Extract the [X, Y] coordinate from the center of the cell holding the provided text.  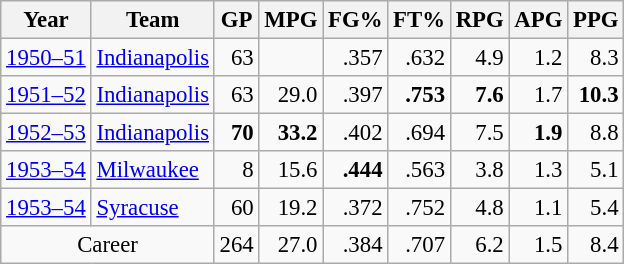
1951–52 [46, 95]
33.2 [291, 133]
Year [46, 20]
APG [538, 20]
1.7 [538, 95]
.397 [356, 95]
.632 [420, 58]
8.8 [596, 133]
19.2 [291, 208]
3.8 [480, 170]
6.2 [480, 245]
1952–53 [46, 133]
10.3 [596, 95]
70 [236, 133]
.444 [356, 170]
.707 [420, 245]
RPG [480, 20]
Career [108, 245]
PPG [596, 20]
5.4 [596, 208]
4.9 [480, 58]
8.4 [596, 245]
4.8 [480, 208]
.563 [420, 170]
1.5 [538, 245]
Syracuse [152, 208]
Team [152, 20]
.753 [420, 95]
5.1 [596, 170]
.402 [356, 133]
1.2 [538, 58]
.384 [356, 245]
.752 [420, 208]
15.6 [291, 170]
60 [236, 208]
264 [236, 245]
MPG [291, 20]
1950–51 [46, 58]
1.1 [538, 208]
Milwaukee [152, 170]
.357 [356, 58]
FG% [356, 20]
7.5 [480, 133]
8.3 [596, 58]
1.3 [538, 170]
29.0 [291, 95]
.372 [356, 208]
8 [236, 170]
1.9 [538, 133]
GP [236, 20]
FT% [420, 20]
.694 [420, 133]
27.0 [291, 245]
7.6 [480, 95]
